Locate the cell with the specified text and output its (x, y) center coordinate. 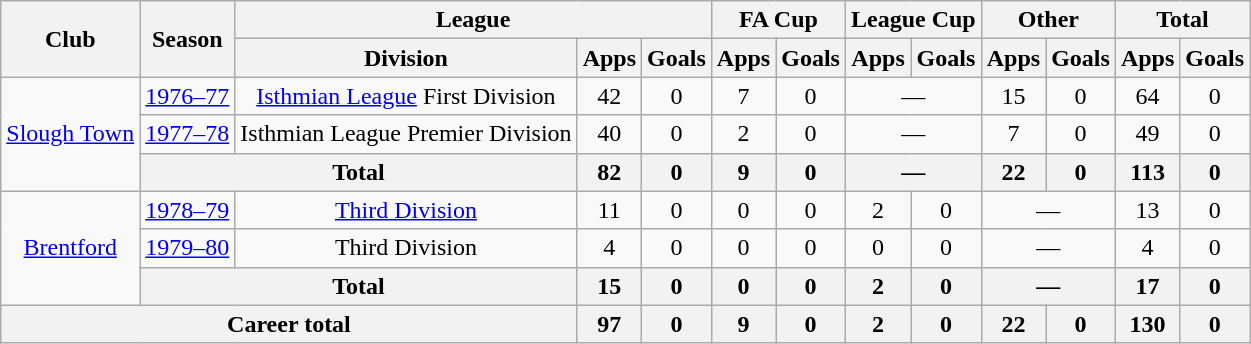
97 (609, 324)
64 (1147, 96)
11 (609, 210)
40 (609, 134)
Season (188, 39)
1977–78 (188, 134)
Other (1048, 20)
Slough Town (70, 134)
League (474, 20)
1978–79 (188, 210)
1976–77 (188, 96)
Isthmian League First Division (406, 96)
13 (1147, 210)
Isthmian League Premier Division (406, 134)
League Cup (913, 20)
FA Cup (778, 20)
49 (1147, 134)
17 (1147, 286)
42 (609, 96)
82 (609, 172)
113 (1147, 172)
1979–80 (188, 248)
Club (70, 39)
Career total (289, 324)
Division (406, 58)
130 (1147, 324)
Brentford (70, 248)
